Pinpoint the cell where the given text exists, returning its (X, Y) midpoint coordinate. 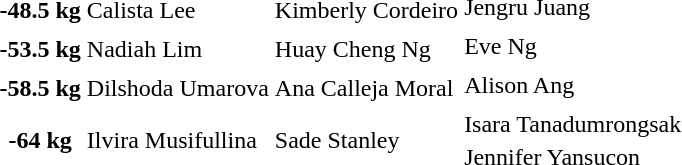
Dilshoda Umarova (178, 88)
Huay Cheng Ng (366, 49)
Nadiah Lim (178, 49)
Ana Calleja Moral (366, 88)
